From the cell containing the given text, extract its center point as [x, y] coordinate. 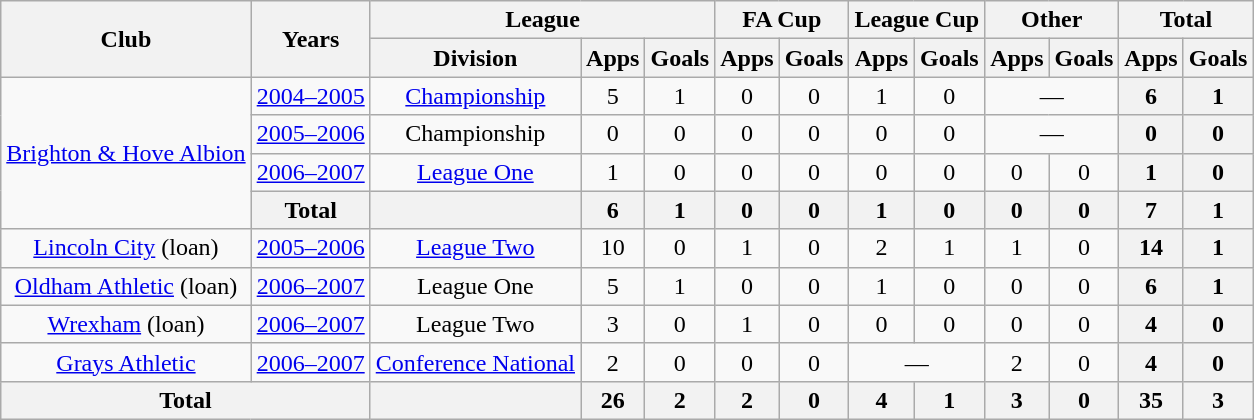
14 [1151, 248]
FA Cup [782, 20]
10 [613, 248]
Grays Athletic [126, 362]
Division [475, 58]
League Cup [917, 20]
Club [126, 39]
2004–2005 [310, 96]
Conference National [475, 362]
League [542, 20]
Lincoln City (loan) [126, 248]
7 [1151, 210]
26 [613, 400]
Other [1052, 20]
Wrexham (loan) [126, 324]
35 [1151, 400]
Years [310, 39]
Oldham Athletic (loan) [126, 286]
Brighton & Hove Albion [126, 153]
